Determine the (x, y) coordinate at the center of the cell enclosing the given text.  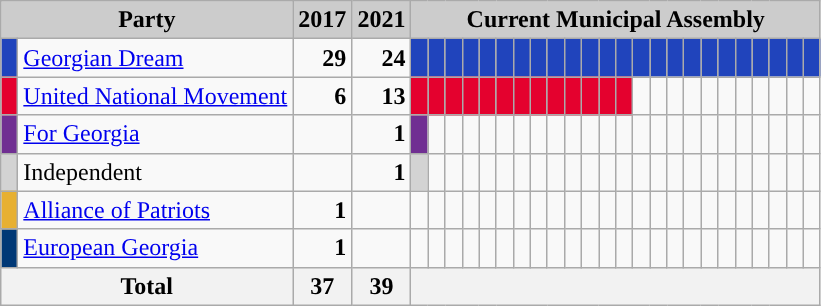
Independent (156, 172)
24 (382, 58)
39 (382, 286)
37 (322, 286)
For Georgia (156, 134)
European Georgia (156, 248)
Party (147, 20)
United National Movement (156, 96)
Total (147, 286)
29 (322, 58)
Georgian Dream (156, 58)
13 (382, 96)
2021 (382, 20)
Alliance of Patriots (156, 210)
6 (322, 96)
Current Municipal Assembly (616, 20)
2017 (322, 20)
